Return the (x, y) coordinate for the center point of the cell that contains the specified text.  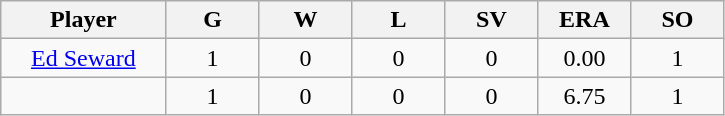
ERA (584, 20)
SV (492, 20)
Ed Seward (84, 58)
SO (678, 20)
L (398, 20)
G (212, 20)
0.00 (584, 58)
Player (84, 20)
W (306, 20)
6.75 (584, 96)
